From the cell containing the given text, extract its center point as (X, Y) coordinate. 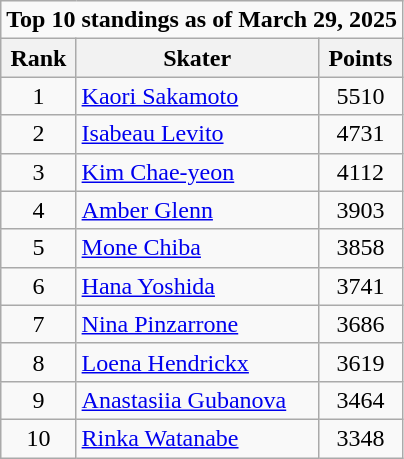
8 (38, 362)
2 (38, 134)
Nina Pinzarrone (197, 324)
Top 10 standings as of March 29, 2025 (202, 20)
4731 (360, 134)
3858 (360, 248)
3 (38, 172)
Points (360, 58)
Loena Hendrickx (197, 362)
6 (38, 286)
9 (38, 400)
Isabeau Levito (197, 134)
Skater (197, 58)
5 (38, 248)
3464 (360, 400)
3686 (360, 324)
3741 (360, 286)
3903 (360, 210)
10 (38, 438)
Kaori Sakamoto (197, 96)
3348 (360, 438)
Hana Yoshida (197, 286)
3619 (360, 362)
Mone Chiba (197, 248)
4 (38, 210)
Kim Chae-yeon (197, 172)
Rinka Watanabe (197, 438)
4112 (360, 172)
Amber Glenn (197, 210)
5510 (360, 96)
Rank (38, 58)
1 (38, 96)
Anastasiia Gubanova (197, 400)
7 (38, 324)
